Search for the cell housing the specified text and yield its [X, Y] center coordinate. 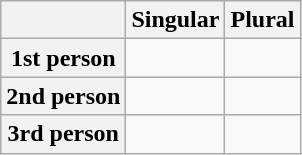
Plural [262, 20]
1st person [64, 58]
2nd person [64, 96]
Singular [176, 20]
3rd person [64, 134]
